Determine the [x, y] coordinate at the center of the cell enclosing the given text.  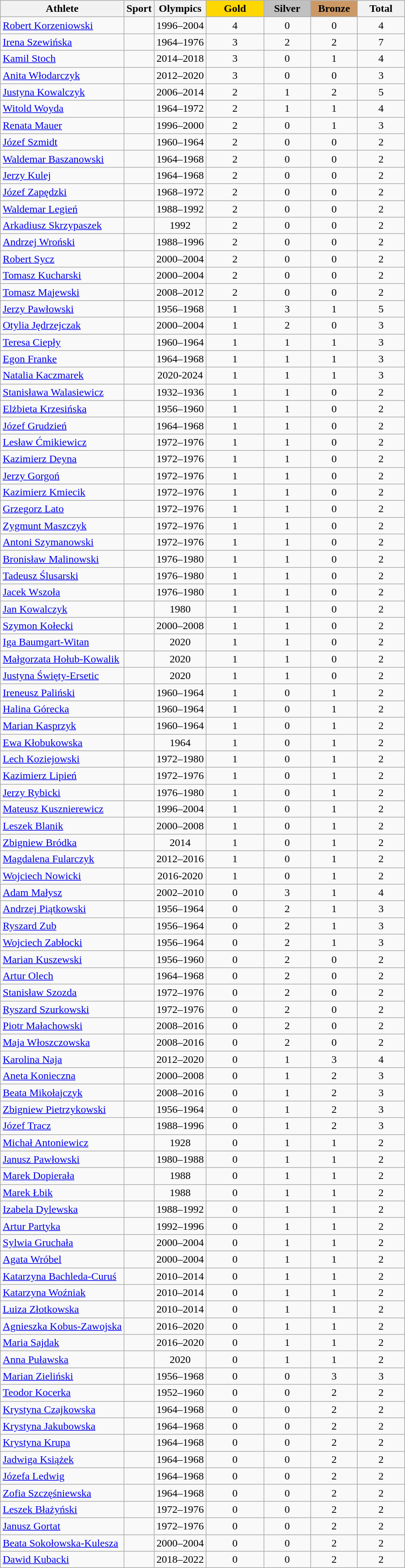
Małgorzata Hołub-Kowalik [62, 659]
Jerzy Gorgoń [62, 475]
Total [381, 9]
Sylwia Gruchała [62, 1242]
Gold [235, 9]
Athlete [62, 9]
Andrzej Wroński [62, 242]
Aneta Konieczna [62, 1076]
Szymon Kołecki [62, 626]
Ewa Kłobukowska [62, 743]
Krystyna Czajkowska [62, 1409]
1992 [180, 226]
Sport [139, 9]
Teresa Ciepły [62, 342]
2014 [180, 842]
Egon Franke [62, 359]
Grzegorz Lato [62, 509]
Janusz Pawłowski [62, 1159]
Stanisław Szozda [62, 992]
2002–2010 [180, 892]
Jan Kowalczyk [62, 609]
Antoni Szymanowski [62, 542]
1964–1976 [180, 42]
Leszek Błażyński [62, 1509]
Tadeusz Ślusarski [62, 576]
1996–2000 [180, 125]
Robert Korzeniowski [62, 25]
Dawid Kubacki [62, 1560]
Wojciech Nowicki [62, 876]
Kazimierz Deyna [62, 459]
Jacek Wszoła [62, 592]
Piotr Małachowski [62, 1026]
Anita Włodarczyk [62, 75]
Agata Wróbel [62, 1259]
Arkadiusz Skrzypaszek [62, 226]
2008–2012 [180, 292]
Marek Łbik [62, 1193]
Iga Baumgart-Witan [62, 642]
Renata Mauer [62, 125]
Mateusz Kusznierewicz [62, 809]
Józef Grudzień [62, 425]
Katarzyna Woźniak [62, 1293]
Tomasz Majewski [62, 292]
Waldemar Baszanowski [62, 159]
Leszek Blanik [62, 826]
1932–1936 [180, 392]
1952–1960 [180, 1393]
Magdalena Fularczyk [62, 859]
Silver [288, 9]
Halina Górecka [62, 709]
Luiza Złotkowska [62, 1310]
Józef Szmidt [62, 142]
Waldemar Legień [62, 209]
1980–1988 [180, 1159]
Agnieszka Kobus-Zawojska [62, 1326]
Marian Zieliński [62, 1376]
Artur Partyka [62, 1226]
Zofia Szczęśniewska [62, 1493]
Józef Tracz [62, 1126]
2014–2018 [180, 59]
1964–1972 [180, 109]
Kazimierz Kmiecik [62, 492]
Justyna Kowalczyk [62, 92]
Stanisława Walasiewicz [62, 392]
Zbigniew Pietrzykowski [62, 1109]
Karolina Naja [62, 1059]
1980 [180, 609]
Jerzy Kulej [62, 175]
Janusz Gortat [62, 1526]
Michał Antoniewicz [62, 1143]
Beata Sokołowska-Kulesza [62, 1543]
Maria Sajdak [62, 1343]
Natalia Kaczmarek [62, 375]
Ryszard Zub [62, 926]
Otylia Jędrzejczak [62, 326]
Anna Puławska [62, 1359]
2018–2022 [180, 1560]
1972–1980 [180, 759]
Witold Woyda [62, 109]
Józefa Ledwig [62, 1476]
Olympics [180, 9]
2020-2024 [180, 375]
1968–1972 [180, 192]
Kamil Stoch [62, 59]
Ireneusz Paliński [62, 692]
Krystyna Krupa [62, 1443]
Tomasz Kucharski [62, 276]
Zygmunt Maszczyk [62, 526]
Lech Koziejowski [62, 759]
Katarzyna Bachleda-Curuś [62, 1276]
Jerzy Pawłowski [62, 309]
Teodor Kocerka [62, 1393]
2012–2016 [180, 859]
Jadwiga Książek [62, 1459]
Józef Zapędzki [62, 192]
Bronze [334, 9]
Marian Kasprzyk [62, 726]
Robert Sycz [62, 259]
Lesław Ćmikiewicz [62, 442]
Andrzej Piątkowski [62, 909]
Maja Włoszczowska [62, 1043]
Adam Małysz [62, 892]
1964 [180, 743]
Zbigniew Bródka [62, 842]
7 [381, 42]
Izabela Dylewska [62, 1209]
Marek Dopierała [62, 1176]
Elżbieta Krzesińska [62, 409]
Wojciech Zabłocki [62, 942]
Bronisław Malinowski [62, 559]
1992–1996 [180, 1226]
Justyna Święty-Ersetic [62, 676]
Marian Kuszewski [62, 959]
Ryszard Szurkowski [62, 1009]
Jerzy Rybicki [62, 793]
Kazimierz Lipień [62, 776]
2006–2014 [180, 92]
Irena Szewińska [62, 42]
1928 [180, 1143]
Beata Mikołajczyk [62, 1093]
2016-2020 [180, 876]
Krystyna Jakubowska [62, 1426]
Artur Olech [62, 976]
